Identify which cell holds the provided text, then report its [X, Y] central coordinate. 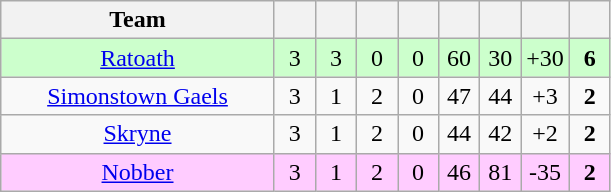
+30 [546, 58]
60 [460, 58]
46 [460, 172]
6 [590, 58]
42 [500, 134]
81 [500, 172]
-35 [546, 172]
30 [500, 58]
47 [460, 96]
Simonstown Gaels [138, 96]
+2 [546, 134]
Nobber [138, 172]
+3 [546, 96]
Ratoath [138, 58]
Skryne [138, 134]
Team [138, 20]
